Return the [x, y] coordinate for the center point of the cell that contains the specified text.  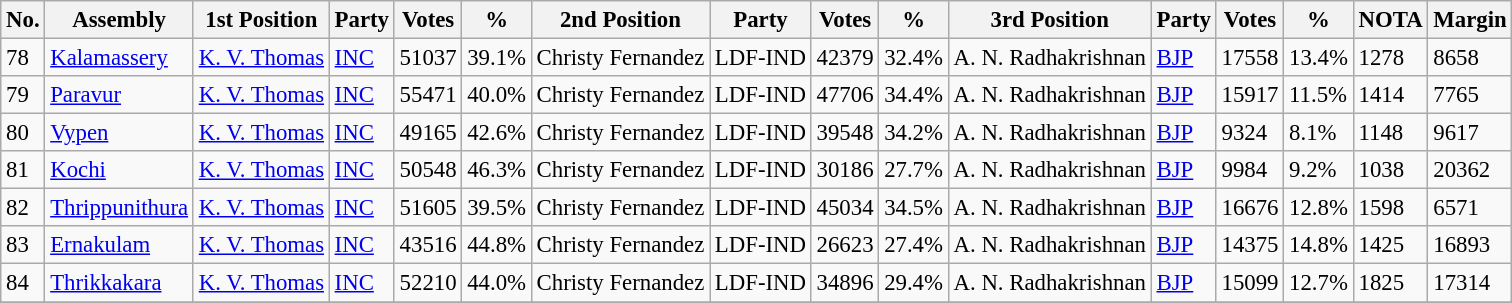
14.8% [1318, 245]
55471 [428, 95]
32.4% [914, 58]
Vypen [120, 133]
15917 [1250, 95]
Kalamassery [120, 58]
No. [23, 20]
12.8% [1318, 208]
42.6% [496, 133]
Thrikkakara [120, 283]
34.5% [914, 208]
44.8% [496, 245]
52210 [428, 283]
1278 [1390, 58]
1414 [1390, 95]
3rd Position [1050, 20]
80 [23, 133]
Margin [1470, 20]
51037 [428, 58]
Assembly [120, 20]
34.4% [914, 95]
46.3% [496, 170]
50548 [428, 170]
1st Position [261, 20]
40.0% [496, 95]
47706 [845, 95]
9324 [1250, 133]
79 [23, 95]
43516 [428, 245]
26623 [845, 245]
78 [23, 58]
Ernakulam [120, 245]
6571 [1470, 208]
34.2% [914, 133]
11.5% [1318, 95]
13.4% [1318, 58]
20362 [1470, 170]
16676 [1250, 208]
44.0% [496, 283]
16893 [1470, 245]
39.1% [496, 58]
27.7% [914, 170]
82 [23, 208]
14375 [1250, 245]
51605 [428, 208]
49165 [428, 133]
34896 [845, 283]
17558 [1250, 58]
2nd Position [620, 20]
45034 [845, 208]
30186 [845, 170]
8.1% [1318, 133]
84 [23, 283]
39548 [845, 133]
27.4% [914, 245]
15099 [1250, 283]
1148 [1390, 133]
8658 [1470, 58]
Paravur [120, 95]
9617 [1470, 133]
17314 [1470, 283]
29.4% [914, 283]
9984 [1250, 170]
81 [23, 170]
NOTA [1390, 20]
39.5% [496, 208]
7765 [1470, 95]
1598 [1390, 208]
9.2% [1318, 170]
1038 [1390, 170]
83 [23, 245]
12.7% [1318, 283]
Kochi [120, 170]
1825 [1390, 283]
42379 [845, 58]
Thrippunithura [120, 208]
1425 [1390, 245]
